Scan for the cell matching the given text and deliver its [x, y] coordinate at center. 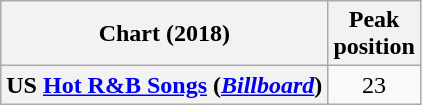
Chart (2018) [164, 34]
Peakposition [374, 34]
US Hot R&B Songs (Billboard) [164, 85]
23 [374, 85]
